From the cell containing the given text, extract its center point as (X, Y) coordinate. 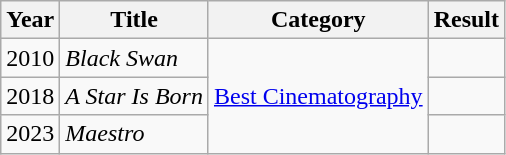
Result (466, 20)
Black Swan (134, 58)
Year (30, 20)
Title (134, 20)
Best Cinematography (318, 96)
Maestro (134, 134)
2023 (30, 134)
A Star Is Born (134, 96)
2010 (30, 58)
Category (318, 20)
2018 (30, 96)
